Provide the (X, Y) coordinate of the cell's center where the given text is located.  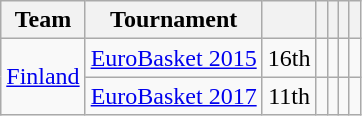
EuroBasket 2017 (174, 96)
Tournament (174, 20)
Team (43, 20)
Finland (43, 77)
EuroBasket 2015 (174, 58)
16th (289, 58)
11th (289, 96)
